Pinpoint the cell where the given text exists, returning its (X, Y) midpoint coordinate. 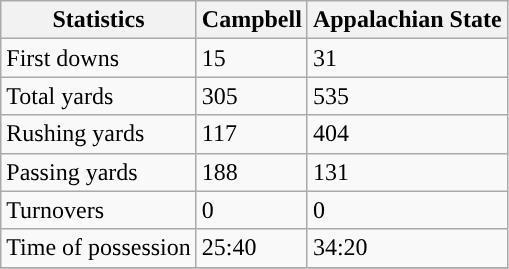
25:40 (252, 248)
404 (407, 134)
Statistics (99, 20)
535 (407, 96)
131 (407, 172)
188 (252, 172)
Appalachian State (407, 20)
117 (252, 134)
305 (252, 96)
Passing yards (99, 172)
Rushing yards (99, 134)
31 (407, 58)
Total yards (99, 96)
First downs (99, 58)
34:20 (407, 248)
Turnovers (99, 210)
15 (252, 58)
Campbell (252, 20)
Time of possession (99, 248)
